For the text-containing cell, return its midpoint in [x, y] coordinate format. 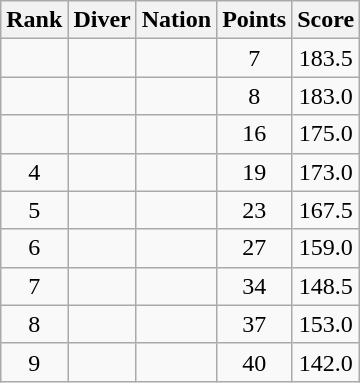
9 [34, 362]
27 [254, 248]
183.0 [326, 96]
4 [34, 172]
175.0 [326, 134]
40 [254, 362]
Nation [176, 20]
183.5 [326, 58]
19 [254, 172]
148.5 [326, 286]
142.0 [326, 362]
6 [34, 248]
167.5 [326, 210]
159.0 [326, 248]
5 [34, 210]
153.0 [326, 324]
37 [254, 324]
23 [254, 210]
173.0 [326, 172]
Rank [34, 20]
Score [326, 20]
16 [254, 134]
Diver [102, 20]
Points [254, 20]
34 [254, 286]
